For the text-containing cell, return its midpoint in [X, Y] coordinate format. 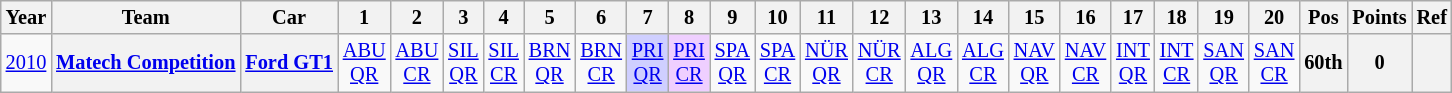
13 [932, 17]
ALGQR [932, 63]
15 [1034, 17]
INTQR [1133, 63]
12 [880, 17]
9 [732, 17]
4 [503, 17]
7 [648, 17]
NAVQR [1034, 63]
2010 [26, 63]
BRNCR [601, 63]
BRNQR [550, 63]
3 [463, 17]
6 [601, 17]
INTCR [1177, 63]
Ford GT1 [288, 63]
Team [146, 17]
19 [1223, 17]
14 [983, 17]
10 [778, 17]
ABUCR [418, 63]
20 [1274, 17]
1 [364, 17]
11 [826, 17]
SILCR [503, 63]
2 [418, 17]
PRIQR [648, 63]
ALGCR [983, 63]
ABUQR [364, 63]
NÜRQR [826, 63]
Matech Competition [146, 63]
PRICR [688, 63]
SPAQR [732, 63]
60th [1323, 63]
SANQR [1223, 63]
Points [1380, 17]
SANCR [1274, 63]
18 [1177, 17]
Ref [1432, 17]
Car [288, 17]
17 [1133, 17]
0 [1380, 63]
SPACR [778, 63]
NÜRCR [880, 63]
Year [26, 17]
16 [1086, 17]
SILQR [463, 63]
8 [688, 17]
NAVCR [1086, 63]
Pos [1323, 17]
5 [550, 17]
